From the cell containing the given text, extract its center point as [x, y] coordinate. 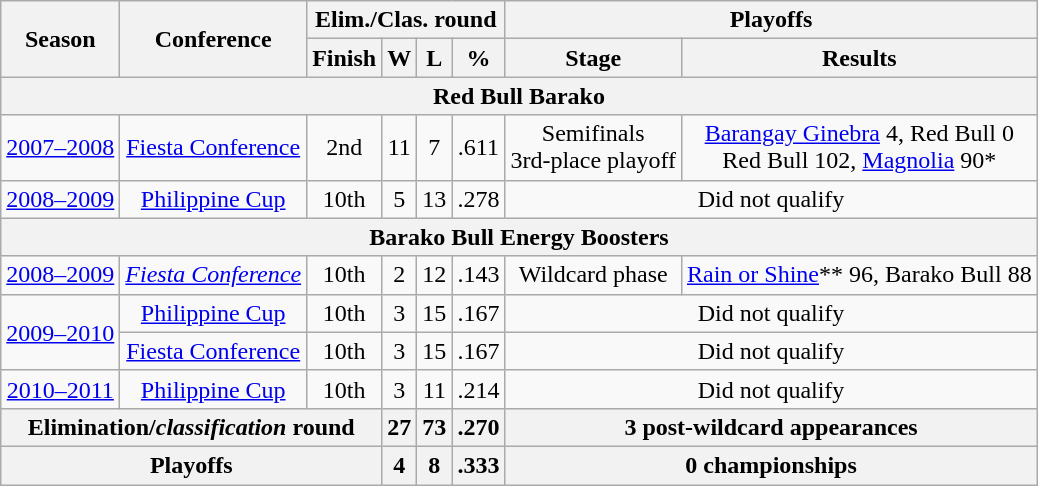
Barangay Ginebra 4, Red Bull 0Red Bull 102, Magnolia 90* [859, 148]
12 [434, 275]
% [478, 58]
0 championships [771, 465]
13 [434, 199]
2009–2010 [60, 332]
Season [60, 39]
2010–2011 [60, 389]
W [400, 58]
.214 [478, 389]
Elim./Clas. round [406, 20]
Rain or Shine** 96, Barako Bull 88 [859, 275]
27 [400, 427]
Finish [344, 58]
.278 [478, 199]
.333 [478, 465]
8 [434, 465]
Conference [214, 39]
Wildcard phase [594, 275]
.270 [478, 427]
2 [400, 275]
.143 [478, 275]
Results [859, 58]
.611 [478, 148]
3 post-wildcard appearances [771, 427]
4 [400, 465]
Barako Bull Energy Boosters [519, 237]
2007–2008 [60, 148]
5 [400, 199]
Elimination/classification round [192, 427]
Semifinals3rd-place playoff [594, 148]
Red Bull Barako [519, 96]
73 [434, 427]
L [434, 58]
7 [434, 148]
Stage [594, 58]
2nd [344, 148]
